Capture the cell that displays the provided text and extract its [X, Y] central coordinate. 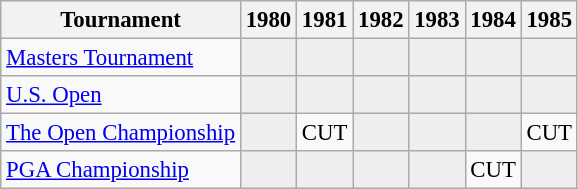
1980 [268, 20]
Masters Tournament [121, 58]
PGA Championship [121, 170]
1985 [549, 20]
1982 [381, 20]
1981 [325, 20]
The Open Championship [121, 133]
1984 [493, 20]
Tournament [121, 20]
U.S. Open [121, 95]
1983 [437, 20]
